Output the [X, Y] coordinate of the center of the cell containing the given text.  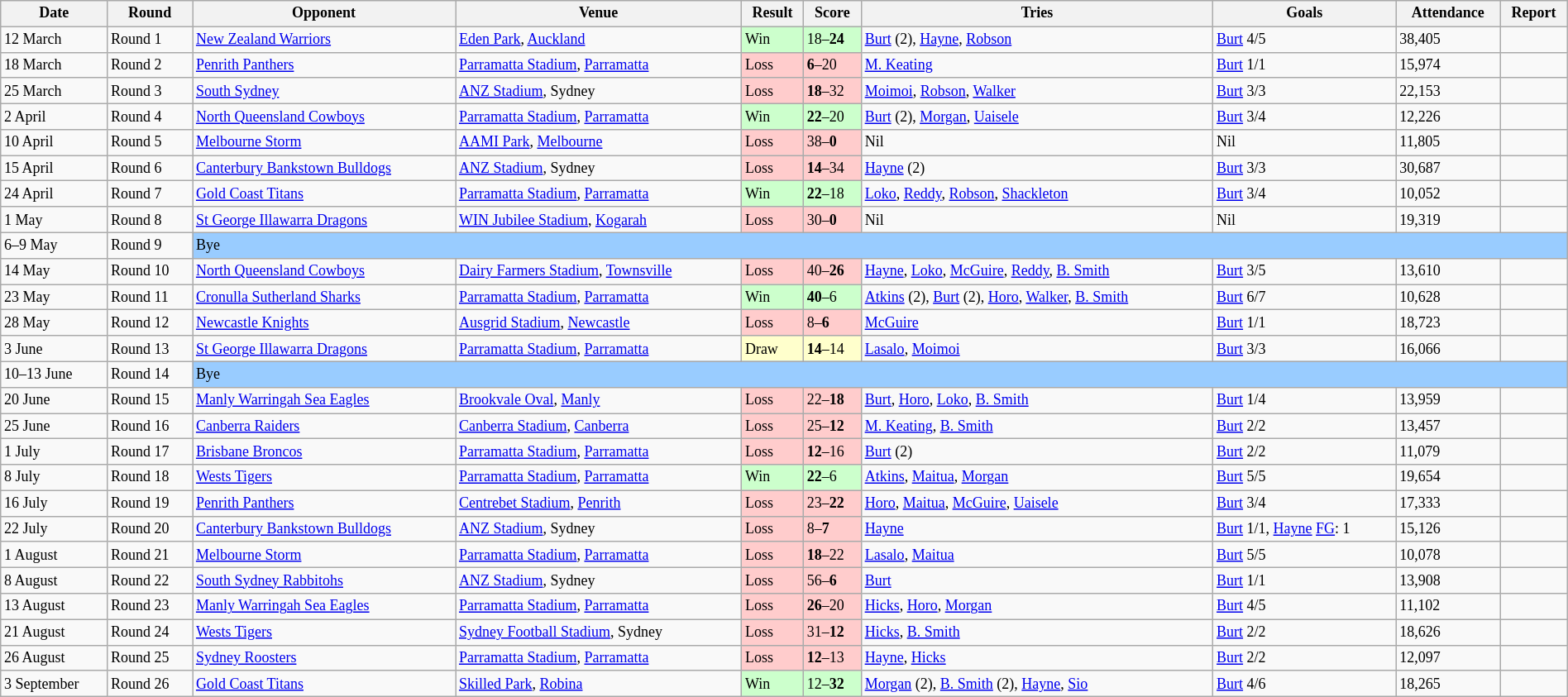
Tries [1037, 13]
South Sydney Rabbitohs [324, 580]
Hayne, Loko, McGuire, Reddy, B. Smith [1037, 271]
8 July [55, 478]
23–22 [833, 503]
Round 26 [151, 683]
25–12 [833, 427]
15 April [55, 169]
Attendance [1448, 13]
McGuire [1037, 322]
8 August [55, 580]
38–0 [833, 142]
3 September [55, 683]
18–32 [833, 91]
Round 25 [151, 658]
Sydney Football Stadium, Sydney [599, 632]
South Sydney [324, 91]
25 March [55, 91]
8–6 [833, 322]
Brookvale Oval, Manly [599, 400]
Horo, Maitua, McGuire, Uaisele [1037, 503]
Cronulla Sutherland Sharks [324, 298]
Moimoi, Robson, Walker [1037, 91]
New Zealand Warriors [324, 40]
Hicks, B. Smith [1037, 632]
1 July [55, 451]
10–13 June [55, 374]
Opponent [324, 13]
Lasalo, Moimoi [1037, 349]
Hayne (2) [1037, 169]
AAMI Park, Melbourne [599, 142]
Burt (2), Morgan, Uaisele [1037, 116]
11,805 [1448, 142]
3 June [55, 349]
Burt 6/7 [1305, 298]
22,153 [1448, 91]
Date [55, 13]
Hicks, Horo, Morgan [1037, 607]
Round 24 [151, 632]
Round 1 [151, 40]
56–6 [833, 580]
13,908 [1448, 580]
1 August [55, 554]
Result [772, 13]
40–26 [833, 271]
6–9 May [55, 245]
Loko, Reddy, Robson, Shackleton [1037, 193]
M. Keating, B. Smith [1037, 427]
38,405 [1448, 40]
Ausgrid Stadium, Newcastle [599, 322]
Round 12 [151, 322]
6–20 [833, 64]
22–6 [833, 478]
14–14 [833, 349]
24 April [55, 193]
Brisbane Broncos [324, 451]
Burt 1/4 [1305, 400]
Burt 3/5 [1305, 271]
12,097 [1448, 658]
Canberra Stadium, Canberra [599, 427]
Round 10 [151, 271]
26 August [55, 658]
Centrebet Stadium, Penrith [599, 503]
Eden Park, Auckland [599, 40]
15,126 [1448, 529]
12,226 [1448, 116]
40–6 [833, 298]
Round 7 [151, 193]
Newcastle Knights [324, 322]
Report [1534, 13]
Atkins (2), Burt (2), Horo, Walker, B. Smith [1037, 298]
Burt, Horo, Loko, B. Smith [1037, 400]
18,265 [1448, 683]
Hayne [1037, 529]
23 May [55, 298]
13,959 [1448, 400]
Lasalo, Maitua [1037, 554]
M. Keating [1037, 64]
10 April [55, 142]
30,687 [1448, 169]
10,078 [1448, 554]
Burt (2), Hayne, Robson [1037, 40]
18,626 [1448, 632]
13 August [55, 607]
Round 3 [151, 91]
Skilled Park, Robina [599, 683]
11,079 [1448, 451]
Round 4 [151, 116]
Draw [772, 349]
Venue [599, 13]
Round 13 [151, 349]
22–20 [833, 116]
Round 21 [151, 554]
Round [151, 13]
Round 9 [151, 245]
Round 17 [151, 451]
18–22 [833, 554]
Round 14 [151, 374]
Burt [1037, 580]
14–34 [833, 169]
19,654 [1448, 478]
11,102 [1448, 607]
8–7 [833, 529]
Burt 4/6 [1305, 683]
10,628 [1448, 298]
Round 22 [151, 580]
22 July [55, 529]
Round 8 [151, 220]
20 June [55, 400]
12–13 [833, 658]
Round 19 [151, 503]
18,723 [1448, 322]
Burt 1/1, Hayne FG: 1 [1305, 529]
Atkins, Maitua, Morgan [1037, 478]
30–0 [833, 220]
Round 11 [151, 298]
WIN Jubilee Stadium, Kogarah [599, 220]
28 May [55, 322]
13,610 [1448, 271]
15,974 [1448, 64]
Score [833, 13]
16,066 [1448, 349]
Canberra Raiders [324, 427]
13,457 [1448, 427]
Round 2 [151, 64]
2 April [55, 116]
25 June [55, 427]
Round 18 [151, 478]
Round 16 [151, 427]
Round 20 [151, 529]
Round 23 [151, 607]
14 May [55, 271]
Morgan (2), B. Smith (2), Hayne, Sio [1037, 683]
Dairy Farmers Stadium, Townsville [599, 271]
10,052 [1448, 193]
19,319 [1448, 220]
1 May [55, 220]
Sydney Roosters [324, 658]
17,333 [1448, 503]
Goals [1305, 13]
16 July [55, 503]
12–16 [833, 451]
Burt (2) [1037, 451]
18–24 [833, 40]
18 March [55, 64]
Round 6 [151, 169]
12–32 [833, 683]
21 August [55, 632]
31–12 [833, 632]
26–20 [833, 607]
Round 5 [151, 142]
12 March [55, 40]
Hayne, Hicks [1037, 658]
Round 15 [151, 400]
